From the cell containing the given text, extract its center point as (x, y) coordinate. 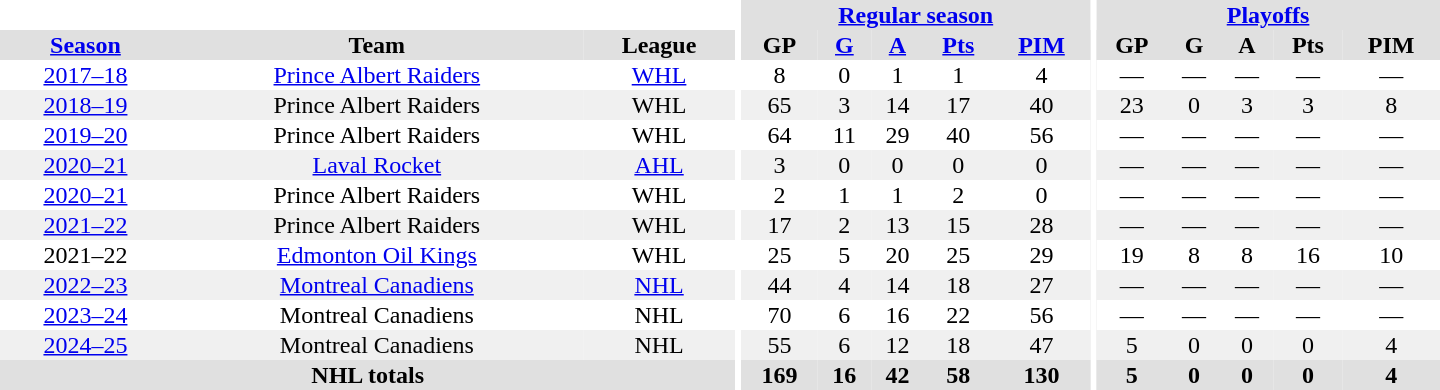
2017–18 (86, 75)
55 (780, 345)
AHL (660, 165)
Playoffs (1268, 15)
2023–24 (86, 315)
Laval Rocket (377, 165)
169 (780, 375)
15 (958, 225)
2022–23 (86, 285)
47 (1042, 345)
23 (1132, 105)
58 (958, 375)
League (660, 45)
20 (898, 255)
NHL totals (368, 375)
10 (1391, 255)
13 (898, 225)
28 (1042, 225)
12 (898, 345)
2018–19 (86, 105)
Regular season (916, 15)
2024–25 (86, 345)
2019–20 (86, 135)
64 (780, 135)
44 (780, 285)
Season (86, 45)
Team (377, 45)
130 (1042, 375)
19 (1132, 255)
65 (780, 105)
Edmonton Oil Kings (377, 255)
70 (780, 315)
42 (898, 375)
11 (844, 135)
22 (958, 315)
27 (1042, 285)
